Identify which cell holds the provided text, then report its [x, y] central coordinate. 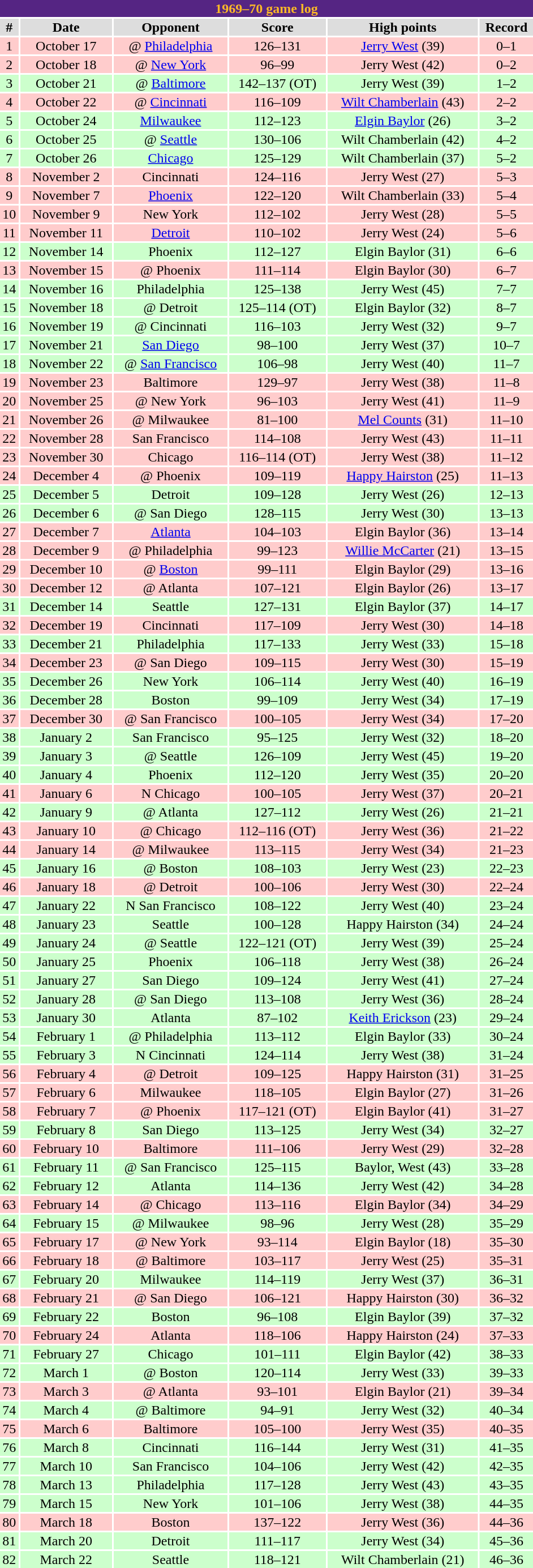
March 20 [66, 1541]
35–30 [506, 1242]
111–106 [277, 1148]
126–131 [277, 46]
November 11 [66, 233]
5–5 [506, 214]
20–20 [506, 775]
Jerry West (23) [403, 868]
N Chicago [171, 793]
39 [9, 756]
High points [403, 27]
35–31 [506, 1261]
Wilt Chamberlain (21) [403, 1560]
48 [9, 924]
17–20 [506, 719]
10–7 [506, 345]
March 3 [66, 1391]
80 [9, 1522]
October 18 [66, 65]
125–114 (OT) [277, 307]
Jerry West (27) [403, 177]
9–7 [506, 326]
124–114 [277, 1055]
27–24 [506, 980]
41 [9, 793]
Elgin Baylor (31) [403, 251]
February 7 [66, 1111]
11–12 [506, 457]
February 11 [66, 1167]
November 26 [66, 420]
Happy Hairston (24) [403, 1335]
March 10 [66, 1466]
25–24 [506, 943]
Wilt Chamberlain (37) [403, 158]
Elgin Baylor (39) [403, 1317]
2–2 [506, 102]
67 [9, 1279]
Record [506, 27]
February 17 [66, 1242]
February 18 [66, 1261]
120–114 [277, 1373]
December 26 [66, 681]
28–24 [506, 999]
93–101 [277, 1391]
98–100 [277, 345]
81–100 [277, 420]
122–120 [277, 195]
31–24 [506, 1055]
11–13 [506, 476]
117–121 (OT) [277, 1111]
127–131 [277, 606]
November 15 [66, 270]
47 [9, 905]
114–108 [277, 438]
November 22 [66, 364]
96–103 [277, 401]
March 18 [66, 1522]
98–96 [277, 1223]
96–99 [277, 65]
Elgin Baylor (33) [403, 1036]
December 12 [66, 588]
72 [9, 1373]
4 [9, 102]
5 [9, 121]
Elgin Baylor (41) [403, 1111]
21–21 [506, 812]
Wilt Chamberlain (42) [403, 139]
113–116 [277, 1204]
94–91 [277, 1410]
October 17 [66, 46]
February 15 [66, 1223]
124–116 [277, 177]
December 4 [66, 476]
32 [9, 625]
116–144 [277, 1447]
46–36 [506, 1560]
112–120 [277, 775]
Jerry West (29) [403, 1148]
January 25 [66, 962]
January 28 [66, 999]
113–115 [277, 849]
95–125 [277, 737]
December 14 [66, 606]
10 [9, 214]
Happy Hairston (31) [403, 1074]
105–100 [277, 1429]
99–123 [277, 550]
100–106 [277, 887]
58 [9, 1111]
8 [9, 177]
13–16 [506, 569]
December 6 [66, 513]
45 [9, 868]
114–119 [277, 1279]
Willie McCarter (21) [403, 550]
November 2 [66, 177]
28 [9, 550]
117–109 [277, 625]
November 30 [66, 457]
116–114 (OT) [277, 457]
January 3 [66, 756]
14–17 [506, 606]
6–6 [506, 251]
7 [9, 158]
137–122 [277, 1522]
12–13 [506, 494]
November 9 [66, 214]
February 1 [66, 1036]
13–13 [506, 513]
104–103 [277, 532]
35–29 [506, 1223]
125–115 [277, 1167]
January 4 [66, 775]
37–33 [506, 1335]
11–7 [506, 364]
25 [9, 494]
Happy Hairston (25) [403, 476]
1–2 [506, 83]
78 [9, 1485]
18 [9, 364]
November 19 [66, 326]
December 21 [66, 644]
8–7 [506, 307]
33 [9, 644]
114–136 [277, 1186]
31 [9, 606]
January 16 [66, 868]
130–106 [277, 139]
34 [9, 663]
44 [9, 849]
53 [9, 1018]
29–24 [506, 1018]
13 [9, 270]
13–17 [506, 588]
February 3 [66, 1055]
71 [9, 1354]
October 26 [66, 158]
30 [9, 588]
41–35 [506, 1447]
October 21 [66, 83]
N Cincinnati [171, 1055]
14–18 [506, 625]
18–20 [506, 737]
59 [9, 1130]
29 [9, 569]
104–106 [277, 1466]
40–35 [506, 1429]
4–2 [506, 139]
March 8 [66, 1447]
112–127 [277, 251]
17 [9, 345]
January 18 [66, 887]
31–26 [506, 1092]
118–121 [277, 1560]
142–137 (OT) [277, 83]
0–2 [506, 65]
February 27 [66, 1354]
21–23 [506, 849]
12 [9, 251]
2 [9, 65]
99–111 [277, 569]
21 [9, 420]
109–119 [277, 476]
15–19 [506, 663]
34–28 [506, 1186]
1 [9, 46]
118–106 [277, 1335]
October 25 [66, 139]
37 [9, 719]
128–115 [277, 513]
3 [9, 83]
113–108 [277, 999]
Elgin Baylor (37) [403, 606]
January 24 [66, 943]
127–112 [277, 812]
107–121 [277, 588]
February 24 [66, 1335]
January 9 [66, 812]
23 [9, 457]
70 [9, 1335]
24–24 [506, 924]
55 [9, 1055]
40–34 [506, 1410]
December 28 [66, 700]
February 22 [66, 1317]
42–35 [506, 1466]
66 [9, 1261]
110–102 [277, 233]
11–9 [506, 401]
129–97 [277, 382]
January 23 [66, 924]
February 20 [66, 1279]
Baylor, West (43) [403, 1167]
82 [9, 1560]
Happy Hairston (34) [403, 924]
23–24 [506, 905]
69 [9, 1317]
December 10 [66, 569]
50 [9, 962]
116–103 [277, 326]
125–129 [277, 158]
Score [277, 27]
October 22 [66, 102]
24 [9, 476]
December 5 [66, 494]
November 18 [66, 307]
11–8 [506, 382]
Happy Hairston (30) [403, 1298]
112–123 [277, 121]
22–24 [506, 887]
November 28 [66, 438]
Jerry West (31) [403, 1447]
Elgin Baylor (32) [403, 307]
December 23 [66, 663]
51 [9, 980]
42 [9, 812]
# [9, 27]
64 [9, 1223]
117–133 [277, 644]
99–109 [277, 700]
5–2 [506, 158]
November 25 [66, 401]
March 13 [66, 1485]
38 [9, 737]
60 [9, 1148]
31–27 [506, 1111]
26–24 [506, 962]
38–33 [506, 1354]
Elgin Baylor (27) [403, 1092]
33–28 [506, 1167]
November 14 [66, 251]
15–18 [506, 644]
December 19 [66, 625]
77 [9, 1466]
57 [9, 1092]
Opponent [171, 27]
19 [9, 382]
109–128 [277, 494]
30–24 [506, 1036]
20 [9, 401]
Elgin Baylor (21) [403, 1391]
5–4 [506, 195]
Elgin Baylor (42) [403, 1354]
109–125 [277, 1074]
87–102 [277, 1018]
109–124 [277, 980]
74 [9, 1410]
52 [9, 999]
65 [9, 1242]
75 [9, 1429]
February 8 [66, 1130]
3–2 [506, 121]
Keith Erickson (23) [403, 1018]
6 [9, 139]
March 22 [66, 1560]
44–35 [506, 1503]
16 [9, 326]
126–109 [277, 756]
February 12 [66, 1186]
118–105 [277, 1092]
79 [9, 1503]
108–122 [277, 905]
13–14 [506, 532]
106–114 [277, 681]
January 6 [66, 793]
November 21 [66, 345]
1969–70 game log [266, 8]
Jerry West (24) [403, 233]
11–10 [506, 420]
January 14 [66, 849]
November 16 [66, 289]
106–98 [277, 364]
15 [9, 307]
March 1 [66, 1373]
108–103 [277, 868]
106–118 [277, 962]
36–32 [506, 1298]
117–128 [277, 1485]
Elgin Baylor (29) [403, 569]
March 15 [66, 1503]
101–106 [277, 1503]
Wilt Chamberlain (33) [403, 195]
35 [9, 681]
32–28 [506, 1148]
11–11 [506, 438]
13–15 [506, 550]
March 6 [66, 1429]
14 [9, 289]
17–19 [506, 700]
Elgin Baylor (18) [403, 1242]
63 [9, 1204]
37–32 [506, 1317]
112–116 (OT) [277, 831]
December 30 [66, 719]
96–108 [277, 1317]
100–128 [277, 924]
103–117 [277, 1261]
68 [9, 1298]
January 30 [66, 1018]
73 [9, 1391]
56 [9, 1074]
February 6 [66, 1092]
February 10 [66, 1148]
December 7 [66, 532]
62 [9, 1186]
Elgin Baylor (34) [403, 1204]
February 14 [66, 1204]
106–121 [277, 1298]
109–115 [277, 663]
11 [9, 233]
43–35 [506, 1485]
54 [9, 1036]
20–21 [506, 793]
40 [9, 775]
43 [9, 831]
113–112 [277, 1036]
October 24 [66, 121]
6–7 [506, 270]
61 [9, 1167]
81 [9, 1541]
December 9 [66, 550]
101–111 [277, 1354]
5–3 [506, 177]
31–25 [506, 1074]
122–121 (OT) [277, 943]
N San Francisco [171, 905]
111–114 [277, 270]
5–6 [506, 233]
45–36 [506, 1541]
Jerry West (25) [403, 1261]
93–114 [277, 1242]
19–20 [506, 756]
Wilt Chamberlain (43) [403, 102]
Elgin Baylor (36) [403, 532]
27 [9, 532]
112–102 [277, 214]
113–125 [277, 1130]
36–31 [506, 1279]
January 22 [66, 905]
125–138 [277, 289]
March 4 [66, 1410]
36 [9, 700]
November 23 [66, 382]
116–109 [277, 102]
21–22 [506, 831]
Mel Counts (31) [403, 420]
44–36 [506, 1522]
January 2 [66, 737]
111–117 [277, 1541]
49 [9, 943]
January 10 [66, 831]
39–34 [506, 1391]
76 [9, 1447]
January 27 [66, 980]
32–27 [506, 1130]
34–29 [506, 1204]
22 [9, 438]
Date [66, 27]
Elgin Baylor (30) [403, 270]
22–23 [506, 868]
26 [9, 513]
November 7 [66, 195]
0–1 [506, 46]
February 21 [66, 1298]
39–33 [506, 1373]
February 4 [66, 1074]
16–19 [506, 681]
46 [9, 887]
7–7 [506, 289]
9 [9, 195]
